Find where the given text appears and provide that cell's center as (X, Y) coordinate. 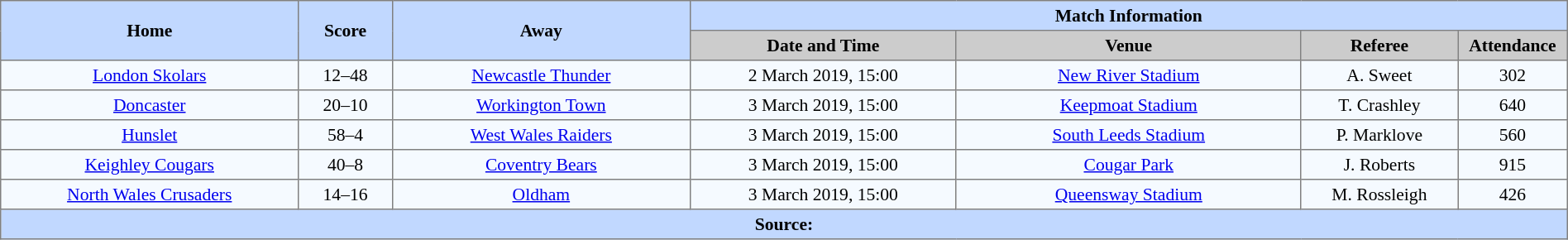
North Wales Crusaders (150, 194)
Match Information (1128, 16)
M. Rossleigh (1379, 194)
T. Crashley (1379, 105)
Newcastle Thunder (541, 75)
Keepmoat Stadium (1128, 105)
560 (1513, 135)
Home (150, 31)
Referee (1379, 46)
South Leeds Stadium (1128, 135)
640 (1513, 105)
Coventry Bears (541, 165)
915 (1513, 165)
40–8 (346, 165)
58–4 (346, 135)
J. Roberts (1379, 165)
Hunslet (150, 135)
Keighley Cougars (150, 165)
Date and Time (823, 46)
14–16 (346, 194)
London Skolars (150, 75)
Workington Town (541, 105)
A. Sweet (1379, 75)
P. Marklove (1379, 135)
426 (1513, 194)
Venue (1128, 46)
Score (346, 31)
New River Stadium (1128, 75)
302 (1513, 75)
Source: (784, 224)
Attendance (1513, 46)
West Wales Raiders (541, 135)
Queensway Stadium (1128, 194)
Cougar Park (1128, 165)
12–48 (346, 75)
Away (541, 31)
Doncaster (150, 105)
2 March 2019, 15:00 (823, 75)
20–10 (346, 105)
Oldham (541, 194)
